Extract the (X, Y) coordinate from the center of the cell holding the provided text.  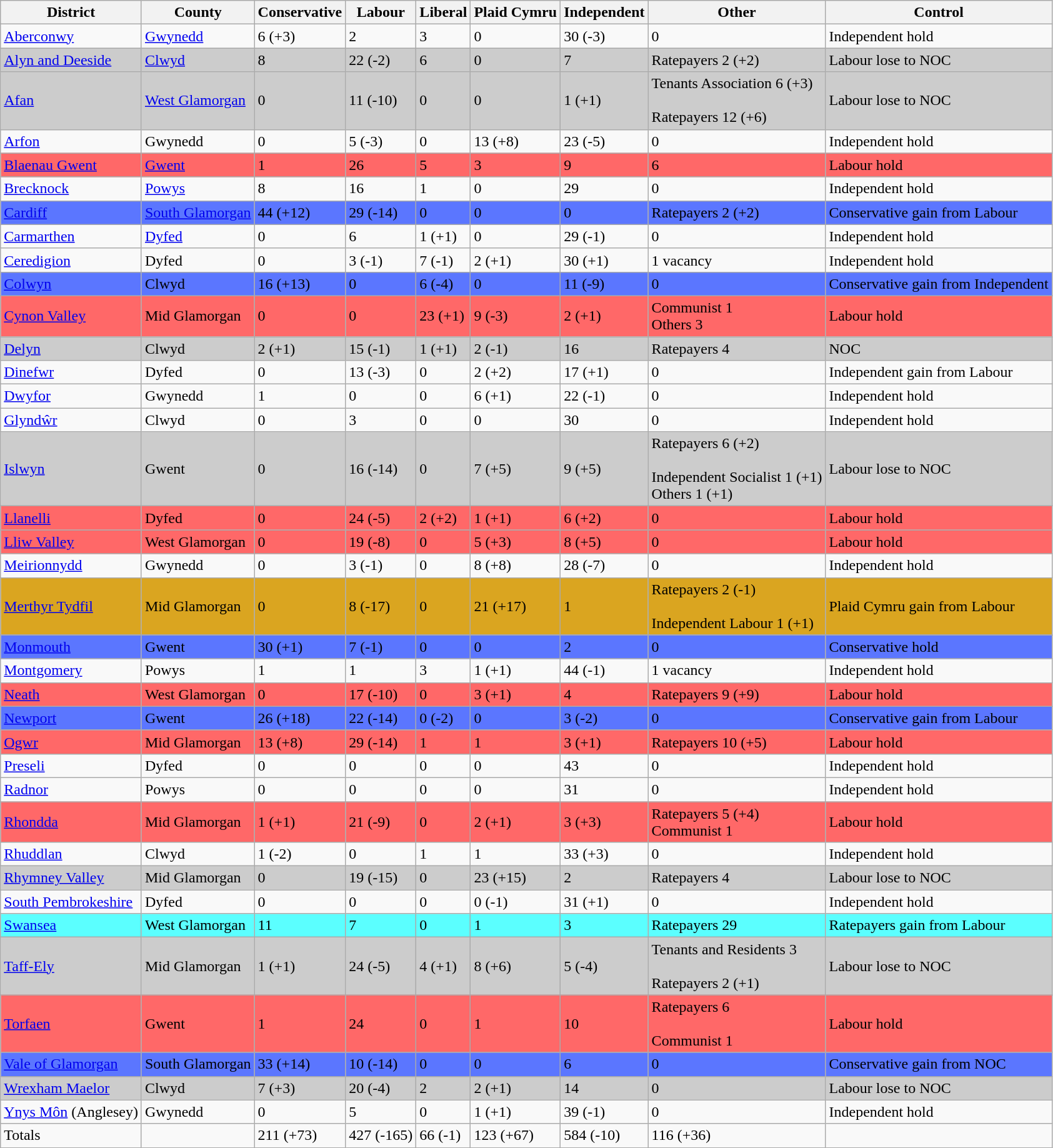
5 (-4) (604, 966)
Ratepayers 29 (737, 926)
County (197, 12)
9 (+5) (604, 469)
39 (-1) (604, 1112)
Other (737, 12)
23 (-5) (604, 141)
8 (+8) (516, 566)
NOC (939, 348)
Rhuddlan (71, 854)
Control (939, 12)
29 (-1) (604, 236)
Ceredigion (71, 260)
Independent (604, 12)
16 (+13) (300, 284)
Communist 1 Others 3 (737, 316)
17 (-10) (381, 694)
Ogwr (71, 742)
Newport (71, 718)
9 (604, 165)
5 (+3) (516, 542)
26 (+18) (300, 718)
Ratepayers 2 (-1) Independent Labour 1 (+1) (737, 606)
31 (604, 789)
Cardiff (71, 212)
Vale of Glamorgan (71, 1064)
Ratepayers gain from Labour (939, 926)
Conservative gain from Independent (939, 284)
11 (-9) (604, 284)
24 (381, 1024)
1 (-2) (300, 854)
Meirionnydd (71, 566)
14 (604, 1088)
30 (604, 420)
Liberal (444, 12)
6 (-4) (444, 284)
21 (-9) (381, 821)
Merthyr Tydfil (71, 606)
9 (-3) (516, 316)
8 (-17) (381, 606)
22 (-14) (381, 718)
Delyn (71, 348)
Rhymney Valley (71, 878)
Totals (71, 1136)
Monmouth (71, 647)
Carmarthen (71, 236)
Swansea (71, 926)
8 (+5) (604, 542)
15 (-1) (381, 348)
3 (+3) (604, 821)
4 (604, 694)
4 (+1) (444, 966)
584 (-10) (604, 1136)
Ratepayers 5 (+4)Communist 1 (737, 821)
Arfon (71, 141)
Ratepayers 6 (+2)Independent Socialist 1 (+1) Others 1 (+1) (737, 469)
0 (-1) (516, 902)
Independent gain from Labour (939, 372)
Afan (71, 101)
20 (-4) (381, 1088)
Montgomery (71, 671)
31 (+1) (604, 902)
5 (-3) (381, 141)
District (71, 12)
11 (-10) (381, 101)
Ratepayers 10 (+5) (737, 742)
17 (+1) (604, 372)
44 (+12) (300, 212)
Islwyn (71, 469)
33 (+3) (604, 854)
6 (+3) (300, 36)
3 (-2) (604, 718)
16 (-14) (381, 469)
Radnor (71, 789)
Colwyn (71, 284)
6 (+2) (604, 518)
Plaid Cymru (516, 12)
Dinefwr (71, 372)
Ratepayers 9 (+9) (737, 694)
66 (-1) (444, 1136)
Glyndŵr (71, 420)
Torfaen (71, 1024)
28 (-7) (604, 566)
21 (+17) (516, 606)
Taff-Ely (71, 966)
Plaid Cymru gain from Labour (939, 606)
33 (+14) (300, 1064)
Conservative (300, 12)
29 (604, 189)
Lliw Valley (71, 542)
10 (604, 1024)
11 (300, 926)
0 (-2) (444, 718)
43 (604, 766)
South Pembrokeshire (71, 902)
427 (-165) (381, 1136)
23 (+15) (516, 878)
Brecknock (71, 189)
Tenants Association 6 (+3)Ratepayers 12 (+6) (737, 101)
19 (-15) (381, 878)
123 (+67) (516, 1136)
116 (+36) (737, 1136)
Tenants and Residents 3Ratepayers 2 (+1) (737, 966)
Labour (381, 12)
Rhondda (71, 821)
7 (+3) (300, 1088)
23 (+1) (444, 316)
Ynys Môn (Anglesey) (71, 1112)
Aberconwy (71, 36)
Dwyfor (71, 396)
8 (+6) (516, 966)
30 (-3) (604, 36)
Cynon Valley (71, 316)
Neath (71, 694)
Llanelli (71, 518)
22 (-1) (604, 396)
44 (-1) (604, 671)
10 (-14) (381, 1064)
Conservative gain from NOC (939, 1064)
7 (+5) (516, 469)
26 (381, 165)
13 (-3) (381, 372)
Conservative hold (939, 647)
22 (-2) (381, 60)
Wrexham Maelor (71, 1088)
Ratepayers 6Communist 1 (737, 1024)
Blaenau Gwent (71, 165)
19 (-8) (381, 542)
Preseli (71, 766)
6 (+1) (516, 396)
2 (-1) (516, 348)
Alyn and Deeside (71, 60)
211 (+73) (300, 1136)
